Locate the cell with the specified text and output its (X, Y) center coordinate. 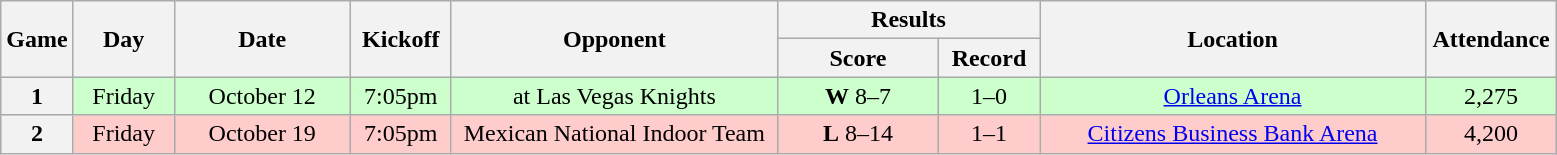
Opponent (614, 39)
1 (37, 96)
1–0 (988, 96)
Game (37, 39)
Mexican National Indoor Team (614, 134)
Attendance (1492, 39)
L 8–14 (858, 134)
Citizens Business Bank Arena (1233, 134)
4,200 (1492, 134)
at Las Vegas Knights (614, 96)
Kickoff (400, 39)
Score (858, 58)
Day (124, 39)
Results (908, 20)
2 (37, 134)
October 12 (262, 96)
1–1 (988, 134)
2,275 (1492, 96)
Record (988, 58)
Location (1233, 39)
W 8–7 (858, 96)
October 19 (262, 134)
Date (262, 39)
Orleans Arena (1233, 96)
